Output the (x, y) coordinate of the center of the cell containing the given text.  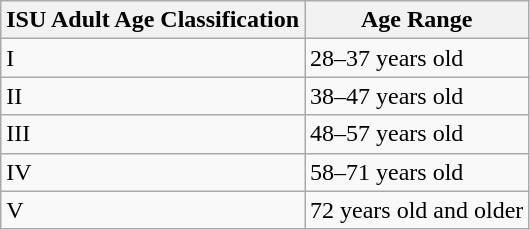
48–57 years old (417, 134)
38–47 years old (417, 96)
V (153, 210)
IV (153, 172)
III (153, 134)
28–37 years old (417, 58)
II (153, 96)
58–71 years old (417, 172)
72 years old and older (417, 210)
I (153, 58)
Age Range (417, 20)
ISU Adult Age Classification (153, 20)
